Scan for the cell matching the given text and deliver its (X, Y) coordinate at center. 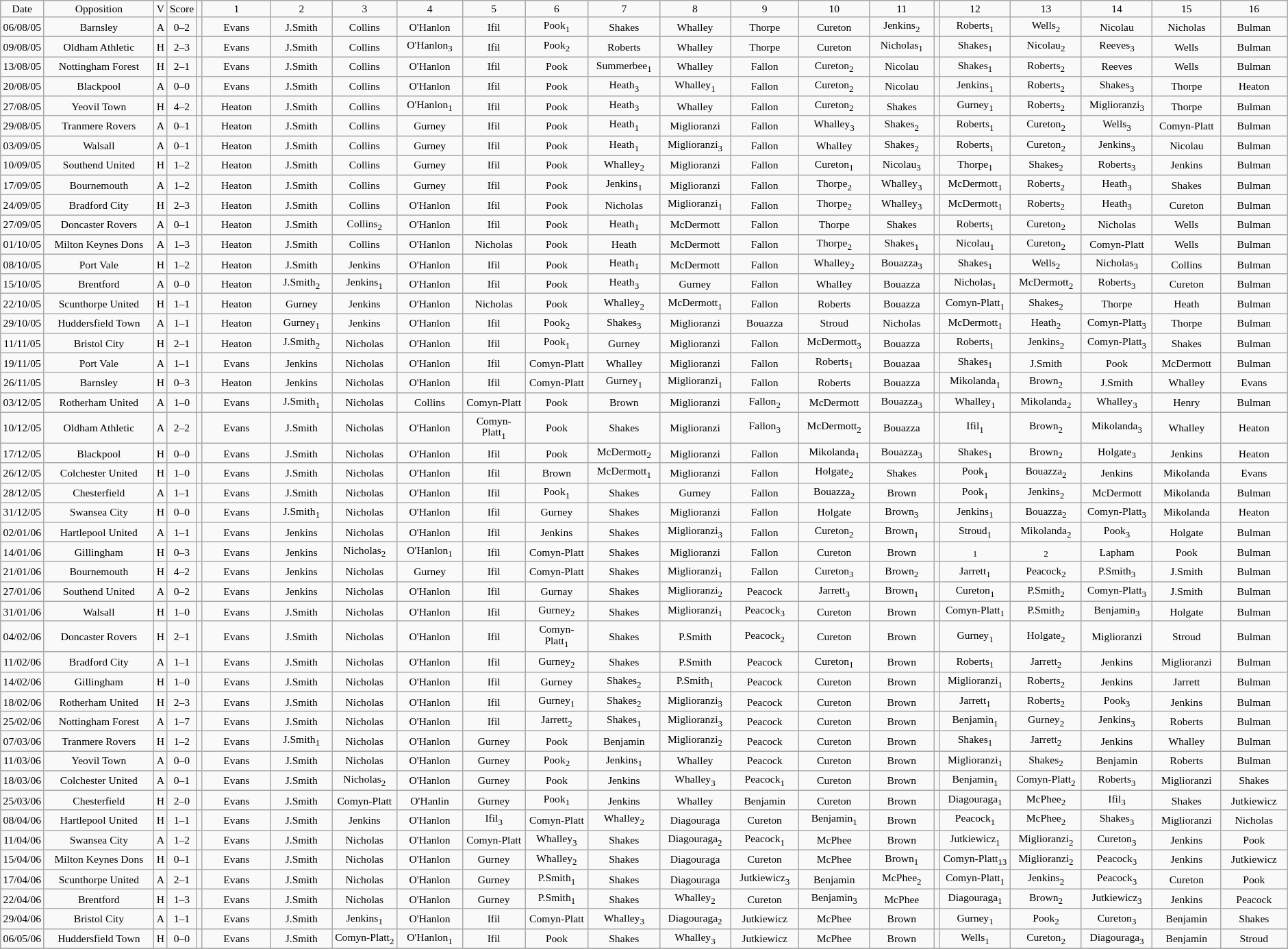
25/02/06 (22, 722)
15 (1187, 9)
01/10/05 (22, 245)
18/02/06 (22, 701)
14/02/06 (22, 682)
17/12/05 (22, 453)
11/04/06 (22, 839)
Ifil1 (975, 427)
29/08/05 (22, 126)
12 (975, 9)
18/03/06 (22, 781)
06/08/05 (22, 27)
2–0 (182, 801)
Nicolau3 (902, 166)
26/11/05 (22, 383)
9 (765, 9)
08/10/05 (22, 264)
Heath2 (1046, 323)
Jutkiewicz1 (975, 839)
8 (695, 9)
5 (494, 9)
09/08/05 (22, 47)
13 (1046, 9)
Nicholas3 (1117, 264)
07/03/06 (22, 741)
4 (429, 9)
Nicolau1 (975, 245)
V (160, 9)
6 (557, 9)
Fallon3 (765, 427)
McDermott3 (834, 344)
20/08/05 (22, 86)
Thorpe1 (975, 166)
Reeves3 (1117, 47)
Summerbee1 (624, 67)
O'Hanlon3 (429, 47)
P.Smith3 (1117, 572)
Brown3 (902, 512)
Fallon2 (765, 403)
17/04/06 (22, 879)
Wells1 (975, 939)
Diagouraga3 (1117, 939)
26/12/05 (22, 474)
13/08/05 (22, 67)
11/03/06 (22, 761)
06/05/06 (22, 939)
29/04/06 (22, 919)
27/09/05 (22, 225)
Reeves (1117, 67)
Holgate3 (1117, 453)
Opposition (99, 9)
28/12/05 (22, 493)
03/12/05 (22, 403)
31/12/05 (22, 512)
04/02/06 (22, 637)
Henry (1187, 403)
10/09/05 (22, 166)
27/08/05 (22, 107)
Comyn-Platt13 (975, 860)
16 (1254, 9)
Mikolanda3 (1117, 427)
14/01/06 (22, 552)
08/04/06 (22, 820)
31/01/06 (22, 612)
22/10/05 (22, 304)
24/09/05 (22, 205)
Date (22, 9)
21/01/06 (22, 572)
O'Hanlin (429, 801)
Collins2 (364, 225)
17/09/05 (22, 185)
1–7 (182, 722)
Jarrett (1187, 682)
02/01/06 (22, 533)
Stroud1 (975, 533)
14 (1117, 9)
11 (902, 9)
Lapham (1117, 552)
11/11/05 (22, 344)
19/11/05 (22, 363)
15/10/05 (22, 283)
Jarrett3 (834, 592)
Bouazaa (902, 363)
10/12/05 (22, 427)
03/09/05 (22, 145)
Gurnay (557, 592)
15/04/06 (22, 860)
25/03/06 (22, 801)
22/04/06 (22, 900)
27/01/06 (22, 592)
10 (834, 9)
Score (182, 9)
2–2 (182, 427)
29/10/05 (22, 323)
3 (364, 9)
Wells3 (1117, 126)
7 (624, 9)
Nicolau2 (1046, 47)
11/02/06 (22, 663)
